Scan for the cell matching the given text and deliver its [X, Y] coordinate at center. 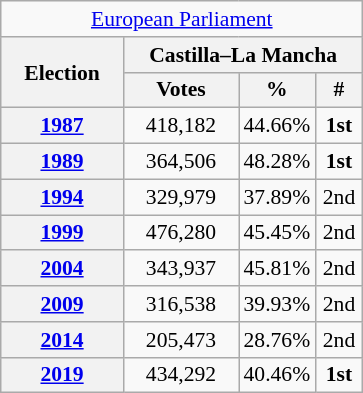
343,937 [180, 269]
434,292 [180, 375]
476,280 [180, 233]
2014 [62, 340]
37.89% [276, 197]
48.28% [276, 162]
# [339, 90]
2004 [62, 269]
Votes [180, 90]
364,506 [180, 162]
329,979 [180, 197]
45.81% [276, 269]
1989 [62, 162]
39.93% [276, 304]
2009 [62, 304]
Castilla–La Mancha [242, 55]
2019 [62, 375]
% [276, 90]
44.66% [276, 126]
418,182 [180, 126]
1987 [62, 126]
316,538 [180, 304]
1994 [62, 197]
45.45% [276, 233]
Election [62, 72]
1999 [62, 233]
28.76% [276, 340]
40.46% [276, 375]
European Parliament [182, 19]
205,473 [180, 340]
